Extract the (X, Y) coordinate from the center of the cell holding the provided text.  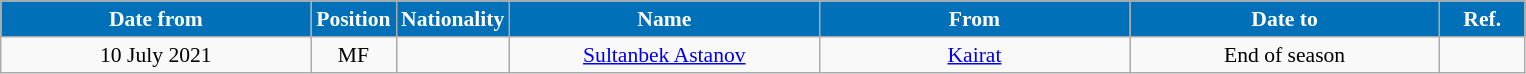
End of season (1285, 55)
Date from (156, 19)
Name (664, 19)
Position (354, 19)
10 July 2021 (156, 55)
Sultanbek Astanov (664, 55)
Nationality (452, 19)
From (974, 19)
MF (354, 55)
Date to (1285, 19)
Ref. (1482, 19)
Kairat (974, 55)
